Pinpoint the cell where the given text exists, returning its [X, Y] midpoint coordinate. 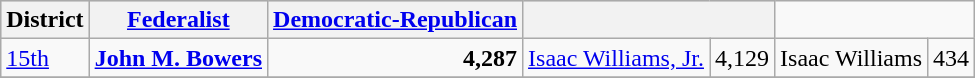
John M. Bowers [178, 58]
Democratic-Republican [396, 20]
15th [45, 58]
District [45, 20]
Federalist [178, 20]
4,129 [742, 58]
4,287 [396, 58]
Isaac Williams, Jr. [616, 58]
Isaac Williams [852, 58]
434 [952, 58]
